Detect which cell encompasses the target text, then output its (X, Y) center coordinate. 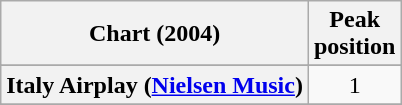
1 (354, 85)
Chart (2004) (155, 34)
Italy Airplay (Nielsen Music) (155, 85)
Peakposition (354, 34)
